Search for the cell housing the specified text and yield its (x, y) center coordinate. 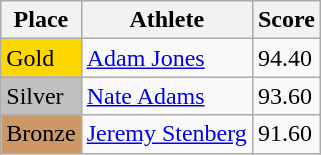
91.60 (286, 134)
94.40 (286, 58)
Score (286, 20)
Athlete (166, 20)
Silver (41, 96)
Bronze (41, 134)
Jeremy Stenberg (166, 134)
Place (41, 20)
Adam Jones (166, 58)
Nate Adams (166, 96)
Gold (41, 58)
93.60 (286, 96)
